From the cell containing the given text, extract its center point as [X, Y] coordinate. 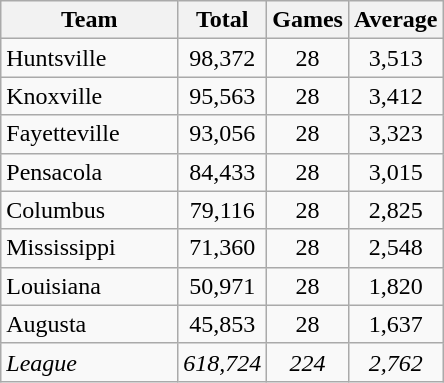
93,056 [222, 134]
79,116 [222, 210]
Games [308, 20]
224 [308, 362]
98,372 [222, 58]
Columbus [90, 210]
Knoxville [90, 96]
95,563 [222, 96]
Team [90, 20]
45,853 [222, 324]
League [90, 362]
Total [222, 20]
3,412 [396, 96]
1,637 [396, 324]
Pensacola [90, 172]
3,513 [396, 58]
Louisiana [90, 286]
3,323 [396, 134]
618,724 [222, 362]
3,015 [396, 172]
2,762 [396, 362]
84,433 [222, 172]
2,825 [396, 210]
1,820 [396, 286]
Fayetteville [90, 134]
2,548 [396, 248]
71,360 [222, 248]
Augusta [90, 324]
Mississippi [90, 248]
50,971 [222, 286]
Average [396, 20]
Huntsville [90, 58]
